Identify which cell holds the provided text, then report its [X, Y] central coordinate. 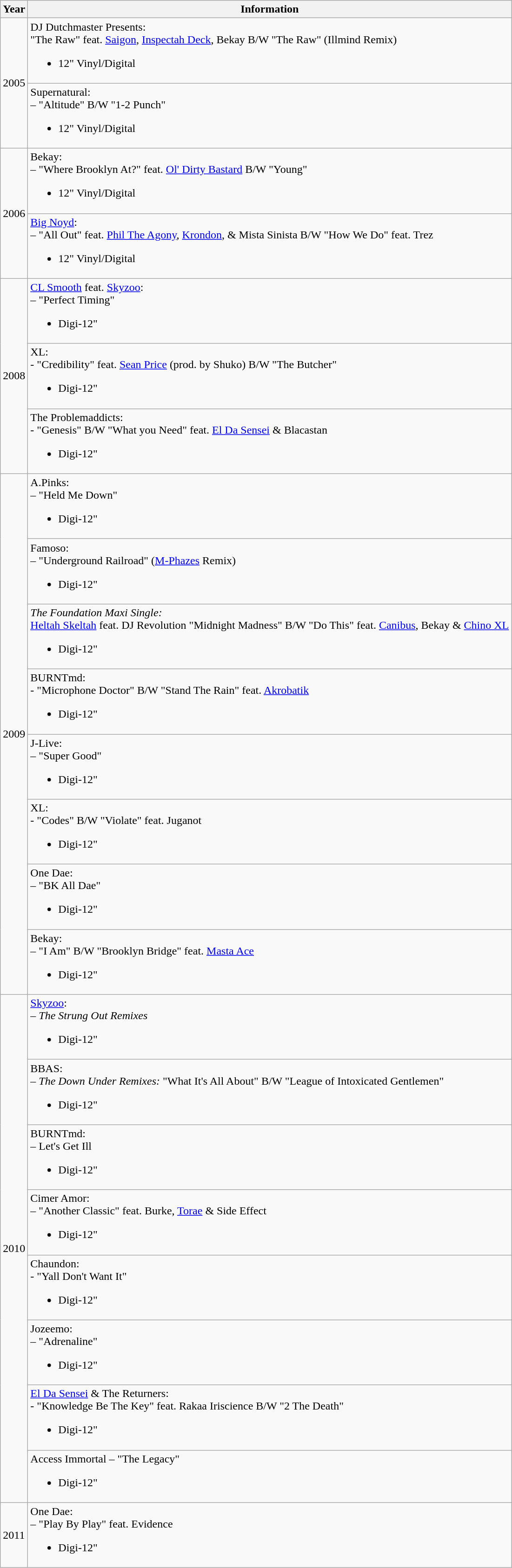
J-Live: – "Super Good"Digi-12" [270, 767]
DJ Dutchmaster Presents: "The Raw" feat. Saigon, Inspectah Deck, Bekay B/W "The Raw" (Illmind Remix)12" Vinyl/Digital [270, 51]
The Problemaddicts:- "Genesis" B/W "What you Need" feat. El Da Sensei & BlacastanDigi-12" [270, 441]
A.Pinks: – "Held Me Down"Digi-12" [270, 506]
CL Smooth feat. Skyzoo: – "Perfect Timing"Digi-12" [270, 311]
Cimer Amor: – "Another Classic" feat. Burke, Torae & Side EffectDigi-12" [270, 1222]
2009 [14, 734]
Information [270, 9]
Chaundon:- "Yall Don't Want It"Digi-12" [270, 1287]
El Da Sensei & The Returners:- "Knowledge Be The Key" feat. Rakaa Iriscience B/W "2 The Death"Digi-12" [270, 1417]
2006 [14, 213]
2008 [14, 376]
Supernatural: – "Altitude" B/W "1-2 Punch"12" Vinyl/Digital [270, 116]
2010 [14, 1249]
XL:- "Credibility" feat. Sean Price (prod. by Shuko) B/W "The Butcher"Digi-12" [270, 376]
BURNTmd: – Let's Get IllDigi-12" [270, 1157]
2011 [14, 1535]
Year [14, 9]
Bekay: – "I Am" B/W "Brooklyn Bridge" feat. Masta AceDigi-12" [270, 962]
Access Immortal – "The Legacy"Digi-12" [270, 1476]
One Dae: – "BK All Dae"Digi-12" [270, 897]
Bekay: – "Where Brooklyn At?" feat. Ol' Dirty Bastard B/W "Young"12" Vinyl/Digital [270, 181]
The Foundation Maxi Single:Heltah Skeltah feat. DJ Revolution "Midnight Madness" B/W "Do This" feat. Canibus, Bekay & Chino XLDigi-12" [270, 636]
One Dae: – "Play By Play" feat. EvidenceDigi-12" [270, 1535]
Jozeemo: – "Adrenaline"Digi-12" [270, 1352]
BURNTmd:- "Microphone Doctor" B/W "Stand The Rain" feat. AkrobatikDigi-12" [270, 701]
BBAS: – The Down Under Remixes: "What It's All About" B/W "League of Intoxicated Gentlemen"Digi-12" [270, 1092]
Famoso: – "Underground Railroad" (M-Phazes Remix)Digi-12" [270, 571]
Skyzoo: – The Strung Out RemixesDigi-12" [270, 1027]
XL:- "Codes" B/W "Violate" feat. JuganotDigi-12" [270, 832]
2005 [14, 83]
Big Noyd: – "All Out" feat. Phil The Agony, Krondon, & Mista Sinista B/W "How We Do" feat. Trez12" Vinyl/Digital [270, 246]
